Search for the cell housing the specified text and yield its (X, Y) center coordinate. 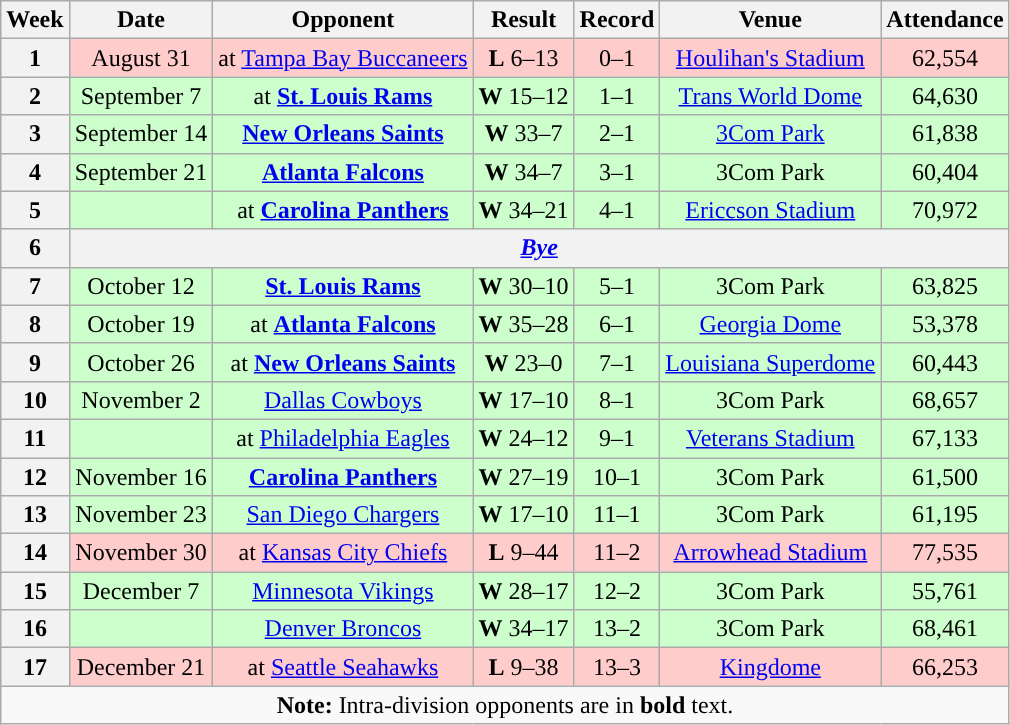
0–1 (617, 58)
November 16 (141, 477)
2–1 (617, 134)
9 (35, 362)
October 19 (141, 324)
W 35–28 (524, 324)
W 34–21 (524, 210)
Houlihan's Stadium (770, 58)
W 30–10 (524, 286)
Veterans Stadium (770, 438)
11 (35, 438)
13 (35, 515)
12 (35, 477)
Minnesota Vikings (343, 591)
L 9–38 (524, 667)
53,378 (945, 324)
60,443 (945, 362)
December 7 (141, 591)
W 24–12 (524, 438)
3–1 (617, 172)
6–1 (617, 324)
63,825 (945, 286)
61,838 (945, 134)
W 33–7 (524, 134)
8–1 (617, 400)
at Carolina Panthers (343, 210)
60,404 (945, 172)
Carolina Panthers (343, 477)
at Kansas City Chiefs (343, 553)
11–2 (617, 553)
4–1 (617, 210)
8 (35, 324)
St. Louis Rams (343, 286)
November 30 (141, 553)
Venue (770, 20)
10 (35, 400)
9–1 (617, 438)
61,195 (945, 515)
6 (35, 248)
Record (617, 20)
3 (35, 134)
August 31 (141, 58)
4 (35, 172)
62,554 (945, 58)
1 (35, 58)
67,133 (945, 438)
68,461 (945, 629)
November 2 (141, 400)
December 21 (141, 667)
5–1 (617, 286)
Denver Broncos (343, 629)
at St. Louis Rams (343, 96)
Bye (539, 248)
at Tampa Bay Buccaneers (343, 58)
November 23 (141, 515)
Atlanta Falcons (343, 172)
70,972 (945, 210)
Ericcson Stadium (770, 210)
Dallas Cowboys (343, 400)
13–2 (617, 629)
1–1 (617, 96)
7–1 (617, 362)
77,535 (945, 553)
Result (524, 20)
October 26 (141, 362)
Kingdome (770, 667)
at New Orleans Saints (343, 362)
64,630 (945, 96)
66,253 (945, 667)
61,500 (945, 477)
Georgia Dome (770, 324)
Attendance (945, 20)
Opponent (343, 20)
55,761 (945, 591)
W 34–7 (524, 172)
Date (141, 20)
14 (35, 553)
13–3 (617, 667)
San Diego Chargers (343, 515)
at Atlanta Falcons (343, 324)
5 (35, 210)
16 (35, 629)
W 34–17 (524, 629)
W 15–12 (524, 96)
17 (35, 667)
7 (35, 286)
New Orleans Saints (343, 134)
2 (35, 96)
September 21 (141, 172)
W 28–17 (524, 591)
Louisiana Superdome (770, 362)
11–1 (617, 515)
W 27–19 (524, 477)
September 14 (141, 134)
W 23–0 (524, 362)
Week (35, 20)
L 6–13 (524, 58)
68,657 (945, 400)
L 9–44 (524, 553)
September 7 (141, 96)
October 12 (141, 286)
15 (35, 591)
12–2 (617, 591)
Trans World Dome (770, 96)
Note: Intra-division opponents are in bold text. (505, 705)
Arrowhead Stadium (770, 553)
at Seattle Seahawks (343, 667)
10–1 (617, 477)
at Philadelphia Eagles (343, 438)
